Search for the cell housing the specified text and yield its (X, Y) center coordinate. 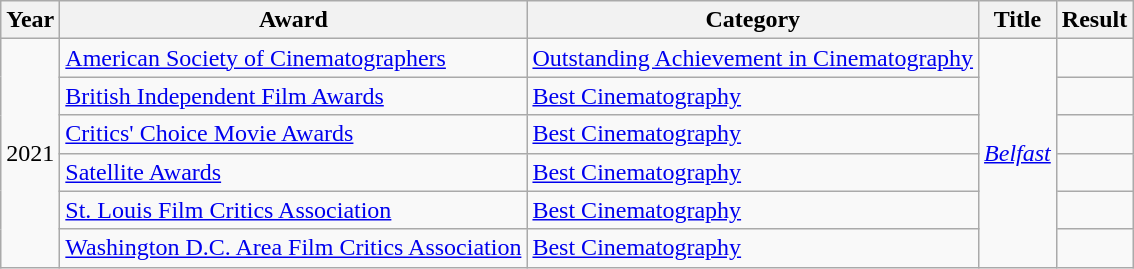
Washington D.C. Area Film Critics Association (294, 248)
Result (1094, 20)
2021 (30, 153)
British Independent Film Awards (294, 96)
St. Louis Film Critics Association (294, 210)
Year (30, 20)
Outstanding Achievement in Cinematography (753, 58)
American Society of Cinematographers (294, 58)
Belfast (1018, 153)
Satellite Awards (294, 172)
Critics' Choice Movie Awards (294, 134)
Title (1018, 20)
Award (294, 20)
Category (753, 20)
